Search for the cell housing the specified text and yield its (x, y) center coordinate. 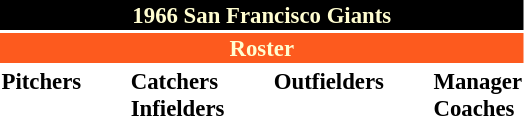
1966 San Francisco Giants (262, 15)
Roster (262, 48)
